For the text-containing cell, return its midpoint in (X, Y) coordinate format. 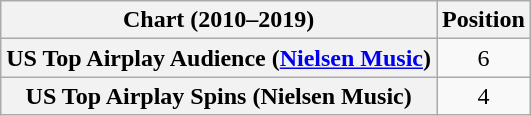
6 (484, 58)
Position (484, 20)
Chart (2010–2019) (219, 20)
4 (484, 96)
US Top Airplay Spins (Nielsen Music) (219, 96)
US Top Airplay Audience (Nielsen Music) (219, 58)
